Provide the (x, y) coordinate of the cell's center where the given text is located.  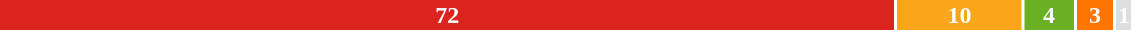
4 (1048, 15)
72 (447, 15)
3 (1096, 15)
10 (959, 15)
